From the cell containing the given text, extract its center point as [X, Y] coordinate. 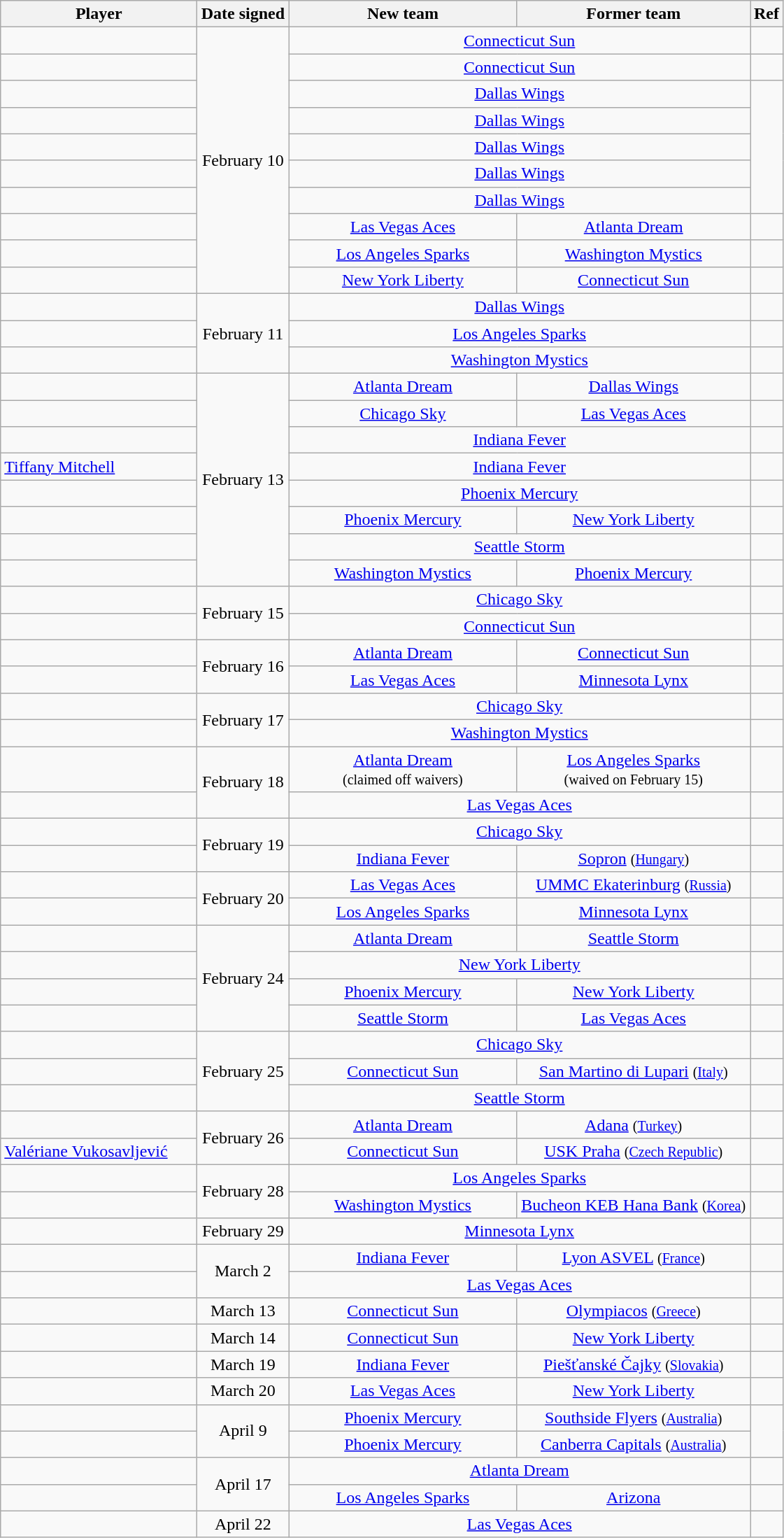
February 19 [243, 845]
Olympiacos (Greece) [634, 1311]
March 19 [243, 1364]
Piešťanské Čajky (Slovakia) [634, 1364]
February 29 [243, 1232]
Former team [634, 14]
Southside Flyers (Australia) [634, 1418]
March 14 [243, 1338]
April 9 [243, 1431]
April 22 [243, 1524]
Arizona [634, 1497]
March 20 [243, 1391]
April 17 [243, 1484]
February 24 [243, 978]
USK Praha (Czech Republic) [634, 1151]
Lyon ASVEL (France) [634, 1258]
San Martino di Lupari (Italy) [634, 1071]
February 17 [243, 719]
New team [403, 14]
UMMC Ekaterinburg (Russia) [634, 885]
Atlanta Dream(claimed off waivers) [403, 768]
February 16 [243, 666]
February 25 [243, 1071]
Sopron (Hungary) [634, 859]
February 20 [243, 898]
Ref [767, 14]
March 13 [243, 1311]
Canberra Capitals (Australia) [634, 1444]
February 28 [243, 1191]
Bucheon KEB Hana Bank (Korea) [634, 1204]
Adana (Turkey) [634, 1124]
February 13 [243, 480]
February 26 [243, 1138]
February 11 [243, 333]
Player [99, 14]
February 15 [243, 613]
March 2 [243, 1271]
Date signed [243, 14]
Tiffany Mitchell [99, 467]
February 10 [243, 161]
Valériane Vukosavljević [99, 1151]
February 18 [243, 782]
Los Angeles Sparks(waived on February 15) [634, 768]
